Scan for the cell matching the given text and deliver its [X, Y] coordinate at center. 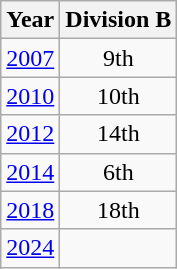
9th [118, 58]
2018 [30, 210]
2024 [30, 248]
2007 [30, 58]
2012 [30, 134]
Division B [118, 20]
2010 [30, 96]
Year [30, 20]
18th [118, 210]
10th [118, 96]
2014 [30, 172]
6th [118, 172]
14th [118, 134]
